Output the [x, y] coordinate of the center of the cell containing the given text.  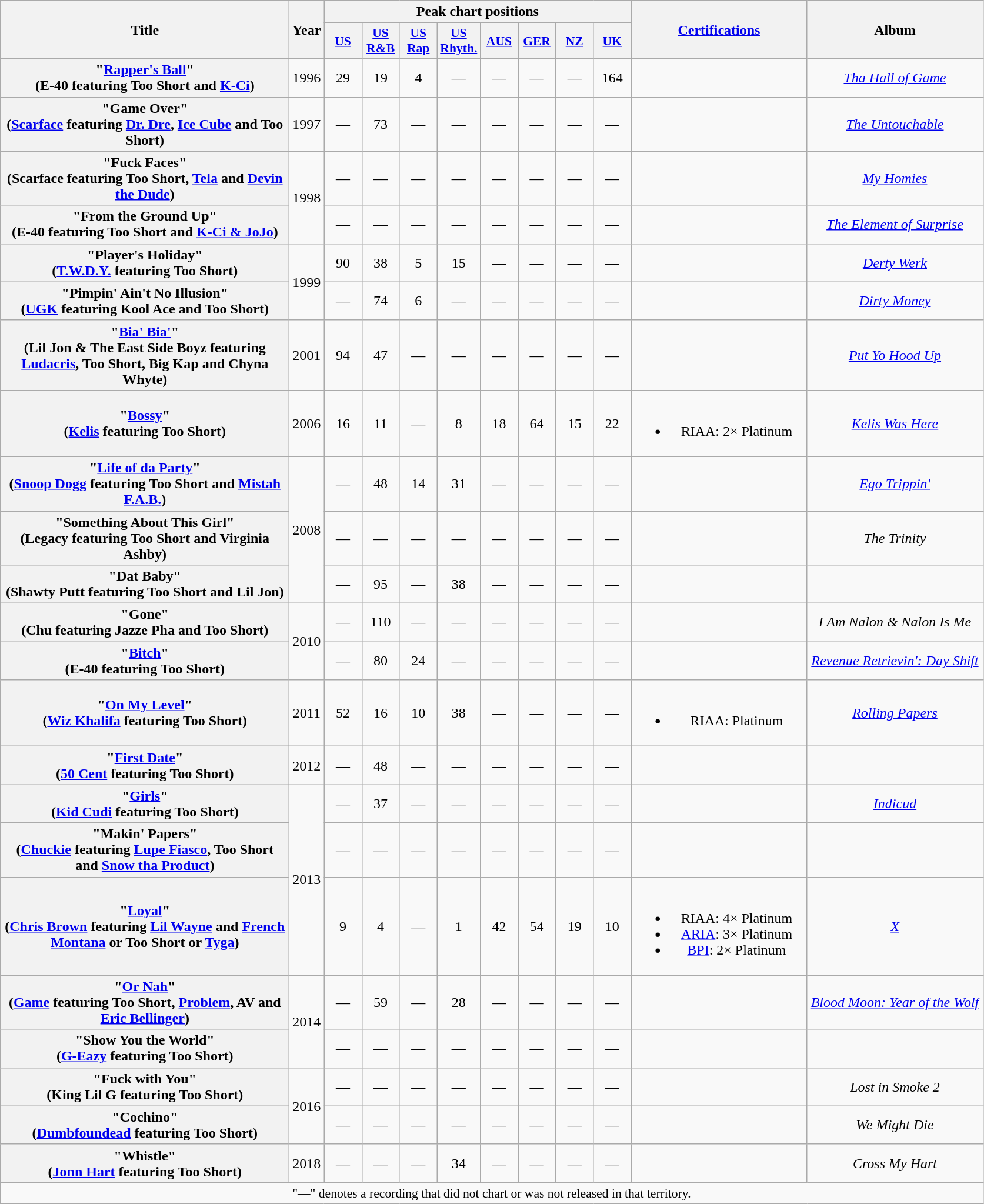
8 [459, 423]
"Loyal"(Chris Brown featuring Lil Wayne and French Montana or Too Short or Tyga) [145, 926]
2016 [307, 1106]
11 [381, 423]
"Dat Baby"(Shawty Putt featuring Too Short and Lil Jon) [145, 585]
"Game Over"(Scarface featuring Dr. Dre, Ice Cube and Too Short) [145, 124]
"Whistle"(Jonn Hart featuring Too Short) [145, 1163]
USRap [418, 41]
Album [895, 29]
9 [343, 926]
The Trinity [895, 538]
95 [381, 585]
5 [418, 262]
"—" denotes a recording that did not chart or was not released in that territory. [492, 1193]
Put Yo Hood Up [895, 355]
2006 [307, 423]
Indicud [895, 803]
Derty Werk [895, 262]
"Bossy"(Kelis featuring Too Short) [145, 423]
"From the Ground Up"(E-40 featuring Too Short and K-Ci & JoJo) [145, 225]
"Life of da Party"(Snoop Dogg featuring Too Short and Mistah F.A.B.) [145, 483]
Rolling Papers [895, 713]
NZ [575, 41]
Revenue Retrievin': Day Shift [895, 661]
2001 [307, 355]
59 [381, 1002]
RIAA: 2× Platinum [719, 423]
Year [307, 29]
"Makin' Papers"(Chuckie featuring Lupe Fiasco, Too Short and Snow tha Product) [145, 850]
37 [381, 803]
80 [381, 661]
28 [459, 1002]
31 [459, 483]
My Homies [895, 178]
"On My Level"(Wiz Khalifa featuring Too Short) [145, 713]
2013 [307, 880]
22 [612, 423]
164 [612, 78]
1996 [307, 78]
42 [499, 926]
90 [343, 262]
"Fuck with You"(King Lil G featuring Too Short) [145, 1087]
"First Date"(50 Cent featuring Too Short) [145, 766]
"Player's Holiday"(T.W.D.Y. featuring Too Short) [145, 262]
29 [343, 78]
Dirty Money [895, 301]
AUS [499, 41]
94 [343, 355]
2014 [307, 1021]
Blood Moon: Year of the Wolf [895, 1002]
US [343, 41]
Certifications [719, 29]
RIAA: Platinum [719, 713]
I Am Nalon & Nalon Is Me [895, 622]
UK [612, 41]
"Show You the World"(G-Eazy featuring Too Short) [145, 1048]
USR&B [381, 41]
Cross My Hart [895, 1163]
"Something About This Girl"(Legacy featuring Too Short and Virginia Ashby) [145, 538]
"Rapper's Ball"(E-40 featuring Too Short and K-Ci) [145, 78]
"Bitch"(E-40 featuring Too Short) [145, 661]
1 [459, 926]
6 [418, 301]
"Fuck Faces"(Scarface featuring Too Short, Tela and Devin the Dude) [145, 178]
2012 [307, 766]
RIAA: 4× PlatinumARIA: 3× PlatinumBPI: 2× Platinum [719, 926]
24 [418, 661]
"Cochino"(Dumbfoundead featuring Too Short) [145, 1125]
The Element of Surprise [895, 225]
52 [343, 713]
54 [536, 926]
The Untouchable [895, 124]
1999 [307, 282]
74 [381, 301]
34 [459, 1163]
1998 [307, 198]
We Might Die [895, 1125]
USRhyth. [459, 41]
64 [536, 423]
"Gone"(Chu featuring Jazze Pha and Too Short) [145, 622]
Tha Hall of Game [895, 78]
Kelis Was Here [895, 423]
X [895, 926]
GER [536, 41]
"Girls"(Kid Cudi featuring Too Short) [145, 803]
Lost in Smoke 2 [895, 1087]
Peak chart positions [478, 12]
Ego Trippin' [895, 483]
14 [418, 483]
73 [381, 124]
110 [381, 622]
"Or Nah"(Game featuring Too Short, Problem, AV and Eric Bellinger) [145, 1002]
2011 [307, 713]
2010 [307, 642]
2018 [307, 1163]
"Bia' Bia'"(Lil Jon & The East Side Boyz featuring Ludacris, Too Short, Big Kap and Chyna Whyte) [145, 355]
Title [145, 29]
47 [381, 355]
1997 [307, 124]
"Pimpin' Ain't No Illusion"(UGK featuring Kool Ace and Too Short) [145, 301]
2008 [307, 529]
18 [499, 423]
